Pinpoint the cell where the given text exists, returning its [X, Y] midpoint coordinate. 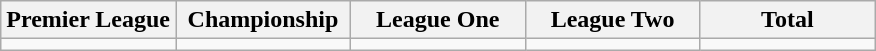
Total [788, 20]
Championship [264, 20]
Premier League [88, 20]
League One [438, 20]
League Two [612, 20]
